Extract the [X, Y] coordinate from the center of the cell holding the provided text.  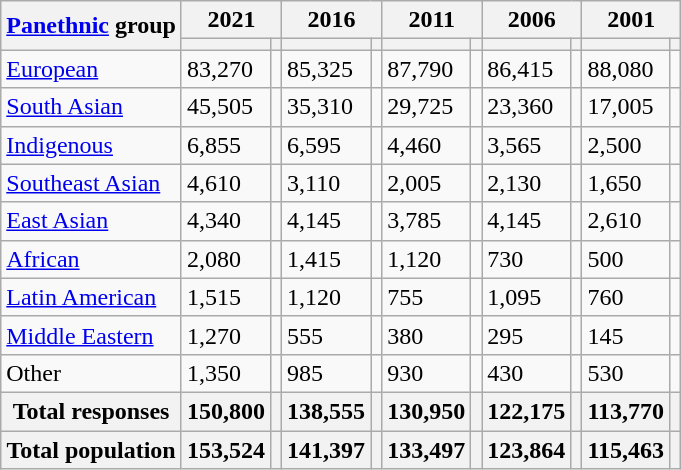
2021 [231, 20]
35,310 [326, 107]
Total population [92, 449]
Total responses [92, 411]
2016 [332, 20]
2011 [432, 20]
2,005 [426, 183]
760 [626, 297]
85,325 [326, 69]
23,360 [526, 107]
3,110 [326, 183]
113,770 [626, 411]
2,610 [626, 221]
Panethnic group [92, 26]
Southeast Asian [92, 183]
295 [526, 335]
4,340 [226, 221]
130,950 [426, 411]
500 [626, 259]
86,415 [526, 69]
153,524 [226, 449]
Middle Eastern [92, 335]
122,175 [526, 411]
2,080 [226, 259]
1,650 [626, 183]
2,500 [626, 145]
380 [426, 335]
930 [426, 373]
2006 [532, 20]
1,415 [326, 259]
755 [426, 297]
1,350 [226, 373]
Indigenous [92, 145]
1,515 [226, 297]
Latin American [92, 297]
730 [526, 259]
4,610 [226, 183]
138,555 [326, 411]
4,460 [426, 145]
83,270 [226, 69]
87,790 [426, 69]
123,864 [526, 449]
145 [626, 335]
17,005 [626, 107]
29,725 [426, 107]
150,800 [226, 411]
530 [626, 373]
133,497 [426, 449]
1,270 [226, 335]
3,785 [426, 221]
Other [92, 373]
985 [326, 373]
African [92, 259]
2,130 [526, 183]
3,565 [526, 145]
South Asian [92, 107]
141,397 [326, 449]
6,595 [326, 145]
6,855 [226, 145]
88,080 [626, 69]
European [92, 69]
45,505 [226, 107]
2001 [632, 20]
East Asian [92, 221]
115,463 [626, 449]
1,095 [526, 297]
555 [326, 335]
430 [526, 373]
